Scan for the cell matching the given text and deliver its (x, y) coordinate at center. 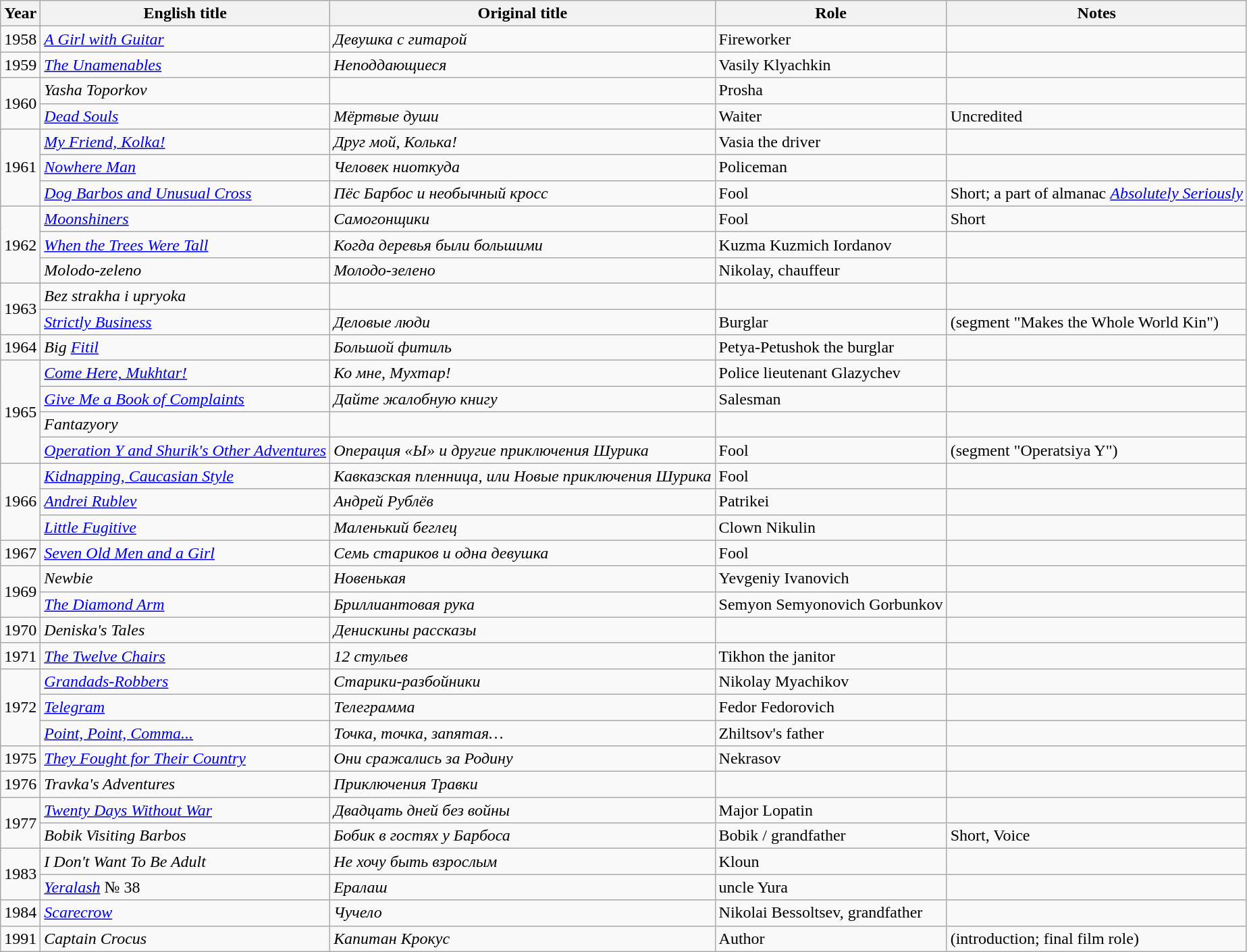
Little Fugitive (185, 527)
Big Fitil (185, 348)
They Fought for Their Country (185, 759)
Они сражались за Родину (523, 759)
Bobik / grandfather (830, 836)
1966 (20, 502)
Seven Old Men and a Girl (185, 553)
Year (20, 14)
Patrikei (830, 502)
Самогонщики (523, 219)
Dead Souls (185, 116)
Андрей Рублёв (523, 502)
Point, Point, Comma... (185, 733)
Author (830, 938)
Fireworker (830, 39)
Captain Crocus (185, 938)
1976 (20, 785)
(segment "Operatsiya Y") (1096, 450)
Nowhere Man (185, 167)
Twenty Days Without War (185, 810)
1977 (20, 823)
Deniska's Tales (185, 630)
Приключения Травки (523, 785)
Yeralash № 38 (185, 887)
Dog Barbos and Unusual Cross (185, 193)
Девушка с гитарой (523, 39)
uncle Yura (830, 887)
12 стульев (523, 656)
Andrei Rublev (185, 502)
Bobik Visiting Barbos (185, 836)
Телеграмма (523, 707)
Original title (523, 14)
Grandads-Robbers (185, 681)
Molodo-zeleno (185, 270)
1958 (20, 39)
Неподдающиеся (523, 65)
1963 (20, 309)
Prosha (830, 90)
Give Me a Book of Complaints (185, 399)
Молодо-зелено (523, 270)
Vasily Klyachkin (830, 65)
Человек ниоткуда (523, 167)
Fedor Fedorovich (830, 707)
1961 (20, 167)
Большой фитиль (523, 348)
Role (830, 14)
Дайте жалобную книгу (523, 399)
Не хочу быть взрослым (523, 862)
A Girl with Guitar (185, 39)
Newbie (185, 579)
1964 (20, 348)
1967 (20, 553)
Пёс Барбос и необычный кросс (523, 193)
Short, Voice (1096, 836)
Police lieutenant Glazychev (830, 373)
Major Lopatin (830, 810)
1960 (20, 103)
Когда деревья были большими (523, 244)
Policeman (830, 167)
Kloun (830, 862)
Ко мне, Мухтар! (523, 373)
Операция «Ы» и другие приключения Шурика (523, 450)
1962 (20, 244)
Petya-Petushok the burglar (830, 348)
Друг мой, Колька! (523, 142)
1971 (20, 656)
Semyon Semyonovich Gorbunkov (830, 604)
1991 (20, 938)
My Friend, Kolka! (185, 142)
Bez strakha i upryoka (185, 296)
Burglar (830, 322)
Travka's Adventures (185, 785)
(segment "Makes the Whole World Kin") (1096, 322)
Бриллиантовая рука (523, 604)
Капитан Крокус (523, 938)
Tikhon the janitor (830, 656)
1959 (20, 65)
1972 (20, 707)
1969 (20, 591)
1970 (20, 630)
Telegram (185, 707)
Moonshiners (185, 219)
Uncredited (1096, 116)
Nekrasov (830, 759)
Notes (1096, 14)
Деловые люди (523, 322)
Clown Nikulin (830, 527)
Чучело (523, 913)
The Unamenables (185, 65)
Kuzma Kuzmich Iordanov (830, 244)
Nikolai Bessoltsev, grandfather (830, 913)
Денискины рассказы (523, 630)
Бобик в гостях у Барбоса (523, 836)
1984 (20, 913)
Семь стариков и одна девушка (523, 553)
Short (1096, 219)
Маленький беглец (523, 527)
When the Trees Were Tall (185, 244)
Новенькая (523, 579)
Waiter (830, 116)
Fantazyory (185, 425)
English title (185, 14)
Точка, точка, запятая… (523, 733)
Yasha Toporkov (185, 90)
Kidnapping, Caucasian Style (185, 476)
1983 (20, 874)
Vasia the driver (830, 142)
Старики-разбойники (523, 681)
Yevgeniy Ivanovich (830, 579)
I Don't Want To Be Adult (185, 862)
Nikolay Myachikov (830, 681)
The Diamond Arm (185, 604)
Кавказская пленница, или Новые приключения Шурика (523, 476)
Zhiltsov's father (830, 733)
Мёртвые души (523, 116)
Operation Y and Shurik's Other Adventures (185, 450)
Strictly Business (185, 322)
Ералаш (523, 887)
Come Here, Mukhtar! (185, 373)
Short; a part of almanac Absolutely Seriously (1096, 193)
Nikolay, chauffeur (830, 270)
Двадцать дней без войны (523, 810)
Scarecrow (185, 913)
The Twelve Chairs (185, 656)
(introduction; final film role) (1096, 938)
1975 (20, 759)
Salesman (830, 399)
1965 (20, 412)
